Extract the (x, y) coordinate from the center of the cell holding the provided text.  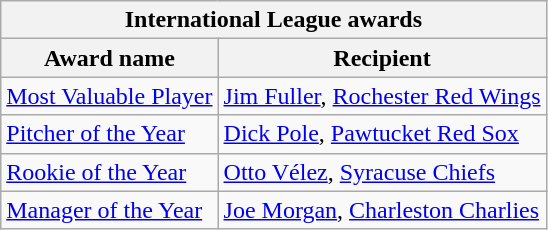
Award name (110, 58)
Most Valuable Player (110, 96)
International League awards (274, 20)
Recipient (382, 58)
Manager of the Year (110, 210)
Rookie of the Year (110, 172)
Pitcher of the Year (110, 134)
Otto Vélez, Syracuse Chiefs (382, 172)
Joe Morgan, Charleston Charlies (382, 210)
Dick Pole, Pawtucket Red Sox (382, 134)
Jim Fuller, Rochester Red Wings (382, 96)
